Search for the cell housing the specified text and yield its (X, Y) center coordinate. 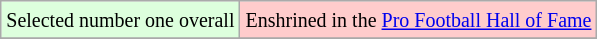
Enshrined in the Pro Football Hall of Fame (418, 20)
Selected number one overall (120, 20)
